Pinpoint the cell where the given text exists, returning its [X, Y] midpoint coordinate. 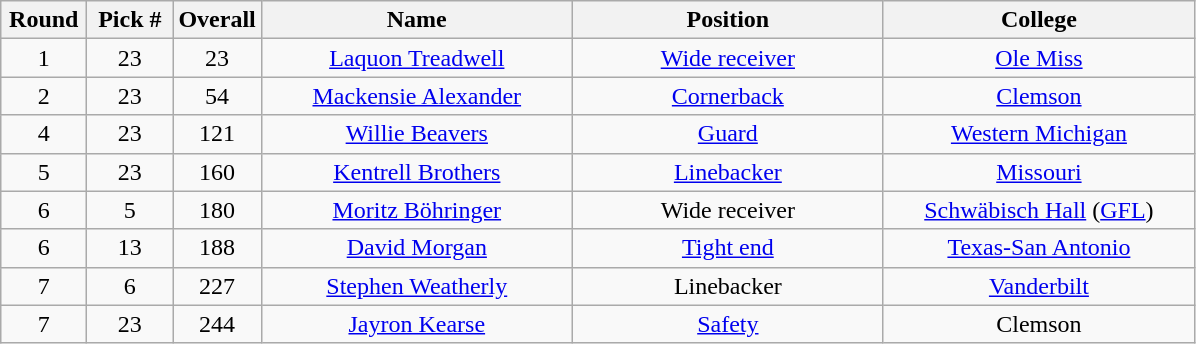
Vanderbilt [1038, 286]
Pick # [130, 20]
188 [217, 248]
Missouri [1038, 172]
121 [217, 134]
Willie Beavers [416, 134]
Tight end [728, 248]
Round [44, 20]
244 [217, 324]
Stephen Weatherly [416, 286]
180 [217, 210]
Western Michigan [1038, 134]
Moritz Böhringer [416, 210]
Position [728, 20]
160 [217, 172]
54 [217, 96]
Cornerback [728, 96]
Guard [728, 134]
Overall [217, 20]
Safety [728, 324]
13 [130, 248]
Jayron Kearse [416, 324]
Texas-San Antonio [1038, 248]
Laquon Treadwell [416, 58]
Ole Miss [1038, 58]
David Morgan [416, 248]
Name [416, 20]
Mackensie Alexander [416, 96]
1 [44, 58]
College [1038, 20]
Kentrell Brothers [416, 172]
2 [44, 96]
Schwäbisch Hall (GFL) [1038, 210]
4 [44, 134]
227 [217, 286]
